Capture the cell that displays the provided text and extract its (X, Y) central coordinate. 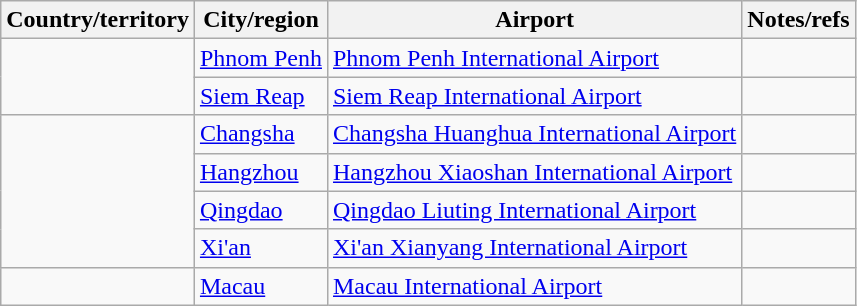
Airport (534, 20)
City/region (260, 20)
Qingdao Liuting International Airport (534, 210)
Phnom Penh International Airport (534, 58)
Macau International Airport (534, 286)
Notes/refs (798, 20)
Changsha (260, 134)
Siem Reap (260, 96)
Xi'an Xianyang International Airport (534, 248)
Macau (260, 286)
Xi'an (260, 248)
Country/territory (98, 20)
Hangzhou (260, 172)
Siem Reap International Airport (534, 96)
Qingdao (260, 210)
Changsha Huanghua International Airport (534, 134)
Phnom Penh (260, 58)
Hangzhou Xiaoshan International Airport (534, 172)
